For the text-containing cell, return its midpoint in (X, Y) coordinate format. 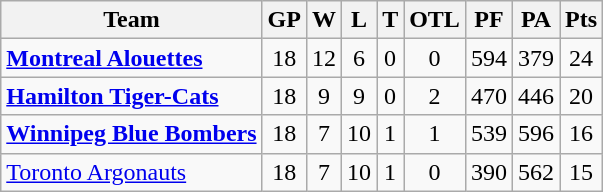
L (360, 20)
20 (582, 96)
446 (536, 96)
OTL (435, 20)
15 (582, 172)
596 (536, 134)
6 (360, 58)
470 (488, 96)
Pts (582, 20)
24 (582, 58)
2 (435, 96)
539 (488, 134)
Team (132, 20)
Montreal Alouettes (132, 58)
594 (488, 58)
PF (488, 20)
Hamilton Tiger-Cats (132, 96)
GP (284, 20)
Winnipeg Blue Bombers (132, 134)
390 (488, 172)
PA (536, 20)
379 (536, 58)
16 (582, 134)
Toronto Argonauts (132, 172)
W (324, 20)
12 (324, 58)
562 (536, 172)
T (390, 20)
